Search for the cell housing the specified text and yield its [x, y] center coordinate. 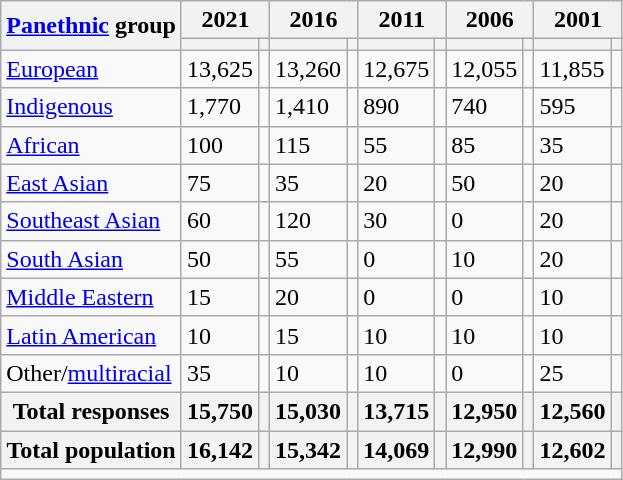
890 [396, 107]
15,030 [308, 411]
12,950 [484, 411]
Total responses [92, 411]
12,560 [572, 411]
East Asian [92, 183]
Latin American [92, 335]
12,990 [484, 449]
2001 [578, 20]
740 [484, 107]
16,142 [220, 449]
595 [572, 107]
Southeast Asian [92, 221]
15,750 [220, 411]
13,715 [396, 411]
12,675 [396, 69]
60 [220, 221]
Other/multiracial [92, 373]
2006 [490, 20]
European [92, 69]
1,410 [308, 107]
115 [308, 145]
25 [572, 373]
14,069 [396, 449]
85 [484, 145]
100 [220, 145]
120 [308, 221]
1,770 [220, 107]
Total population [92, 449]
12,602 [572, 449]
15,342 [308, 449]
Middle Eastern [92, 297]
13,625 [220, 69]
12,055 [484, 69]
2021 [225, 20]
2016 [314, 20]
African [92, 145]
Indigenous [92, 107]
2011 [402, 20]
13,260 [308, 69]
30 [396, 221]
11,855 [572, 69]
Panethnic group [92, 26]
75 [220, 183]
South Asian [92, 259]
